Identify which cell holds the provided text, then report its (X, Y) central coordinate. 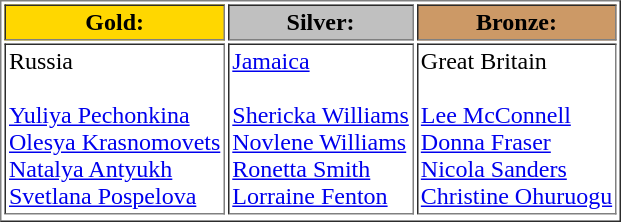
Bronze: (516, 22)
Great BritainLee McConnell Donna Fraser Nicola Sanders Christine Ohuruogu (516, 130)
Silver: (321, 22)
JamaicaShericka Williams Novlene Williams Ronetta Smith Lorraine Fenton (321, 130)
RussiaYuliya Pechonkina Olesya Krasnomovets Natalya Antyukh Svetlana Pospelova (114, 130)
Gold: (114, 22)
